Pinpoint the cell where the given text exists, returning its (x, y) midpoint coordinate. 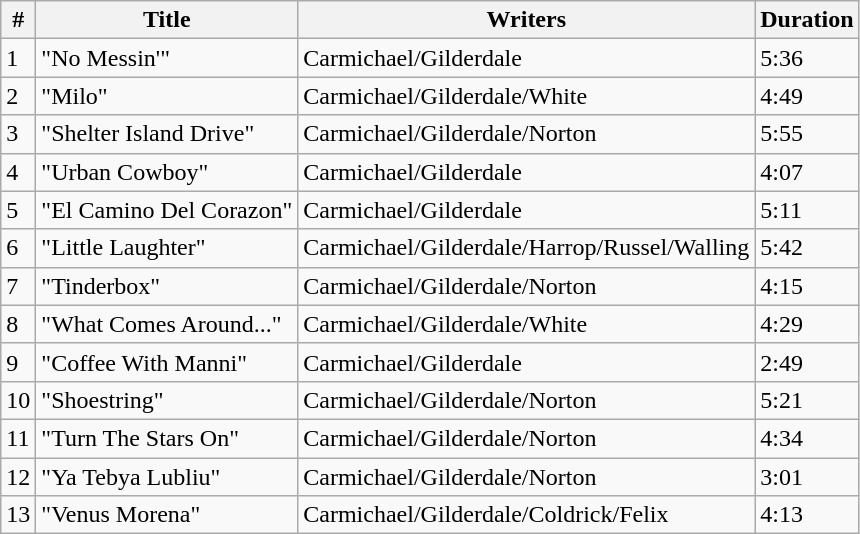
"Ya Tebya Lubliu" (167, 477)
5:21 (807, 400)
"Turn The Stars On" (167, 438)
"Little Laughter" (167, 248)
5:36 (807, 58)
4:13 (807, 515)
4:49 (807, 96)
"Shoestring" (167, 400)
Duration (807, 20)
4:29 (807, 324)
9 (18, 362)
5:55 (807, 134)
5:11 (807, 210)
Writers (526, 20)
"What Comes Around..." (167, 324)
3:01 (807, 477)
2:49 (807, 362)
"Shelter Island Drive" (167, 134)
4 (18, 172)
"Milo" (167, 96)
1 (18, 58)
13 (18, 515)
3 (18, 134)
"No Messin'" (167, 58)
4:15 (807, 286)
"Coffee With Manni" (167, 362)
10 (18, 400)
7 (18, 286)
Title (167, 20)
"Venus Morena" (167, 515)
Carmichael/Gilderdale/Harrop/Russel/Walling (526, 248)
"Tinderbox" (167, 286)
"El Camino Del Corazon" (167, 210)
4:34 (807, 438)
8 (18, 324)
2 (18, 96)
6 (18, 248)
Carmichael/Gilderdale/Coldrick/Felix (526, 515)
12 (18, 477)
"Urban Cowboy" (167, 172)
5 (18, 210)
11 (18, 438)
# (18, 20)
5:42 (807, 248)
4:07 (807, 172)
